Output the [x, y] coordinate of the center of the cell containing the given text.  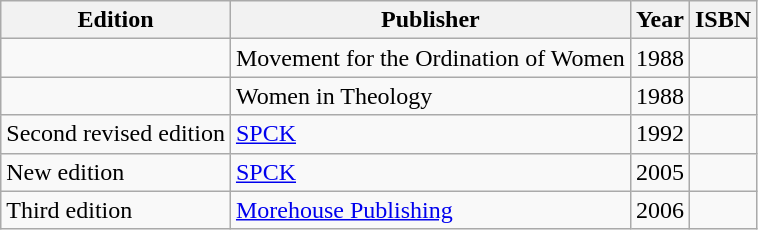
Morehouse Publishing [430, 210]
Second revised edition [116, 134]
Year [660, 20]
1992 [660, 134]
Third edition [116, 210]
Women in Theology [430, 96]
2005 [660, 172]
Edition [116, 20]
ISBN [722, 20]
2006 [660, 210]
New edition [116, 172]
Publisher [430, 20]
Movement for the Ordination of Women [430, 58]
